Return (X, Y) of the center of cell containing provided text 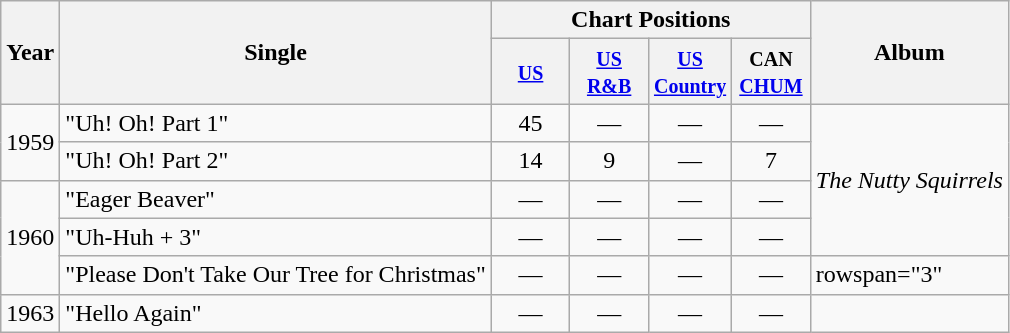
"Uh-Huh + 3" (276, 237)
Album (909, 52)
CAN CHUM (772, 72)
"Uh! Oh! Part 2" (276, 161)
"Please Don't Take Our Tree for Christmas" (276, 275)
1963 (30, 313)
7 (772, 161)
Year (30, 52)
Chart Positions (650, 20)
14 (530, 161)
"Uh! Oh! Part 1" (276, 123)
"Eager Beaver" (276, 199)
US Country (690, 72)
The Nutty Squirrels (909, 180)
45 (530, 123)
1960 (30, 237)
1959 (30, 142)
9 (610, 161)
Single (276, 52)
"Hello Again" (276, 313)
US (530, 72)
US R&B (610, 72)
rowspan="3" (909, 275)
